Search for the cell housing the specified text and yield its (X, Y) center coordinate. 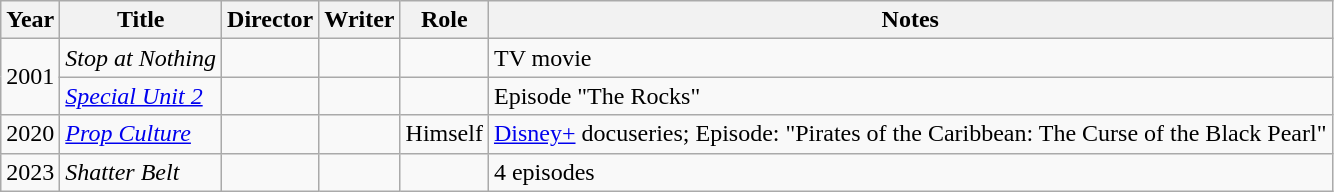
2020 (30, 134)
Himself (444, 134)
Special Unit 2 (141, 96)
Stop at Nothing (141, 58)
Shatter Belt (141, 172)
Year (30, 20)
2001 (30, 77)
4 episodes (910, 172)
Episode "The Rocks" (910, 96)
Disney+ docuseries; Episode: "Pirates of the Caribbean: The Curse of the Black Pearl" (910, 134)
Role (444, 20)
Notes (910, 20)
Prop Culture (141, 134)
Director (270, 20)
2023 (30, 172)
Writer (360, 20)
Title (141, 20)
TV movie (910, 58)
